Find where the given text appears and provide that cell's center as [x, y] coordinate. 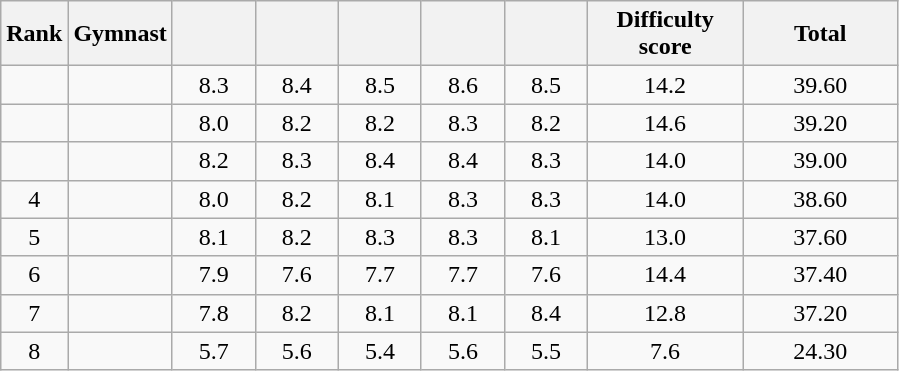
37.40 [820, 275]
Total [820, 34]
5.4 [380, 351]
7.9 [214, 275]
Difficultyscore [666, 34]
8.6 [462, 85]
5.5 [546, 351]
37.60 [820, 237]
12.8 [666, 313]
39.00 [820, 161]
14.4 [666, 275]
37.20 [820, 313]
7.8 [214, 313]
6 [34, 275]
38.60 [820, 199]
Gymnast [120, 34]
14.6 [666, 123]
24.30 [820, 351]
7 [34, 313]
5.7 [214, 351]
5 [34, 237]
4 [34, 199]
8 [34, 351]
13.0 [666, 237]
14.2 [666, 85]
39.60 [820, 85]
39.20 [820, 123]
Rank [34, 34]
